Extract the [X, Y] coordinate from the center of the cell holding the provided text.  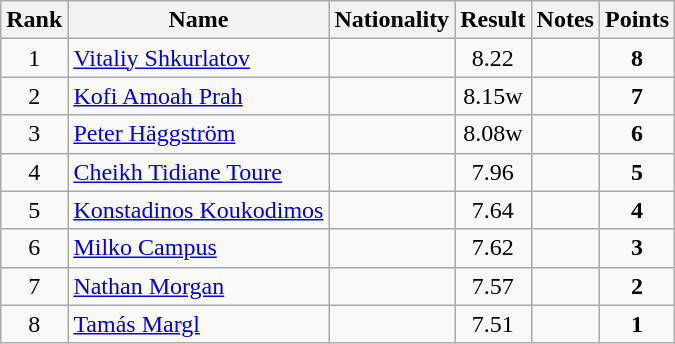
8.15w [493, 96]
8.22 [493, 58]
Vitaliy Shkurlatov [198, 58]
Points [636, 20]
Result [493, 20]
Cheikh Tidiane Toure [198, 172]
Peter Häggström [198, 134]
Tamás Margl [198, 324]
Milko Campus [198, 248]
7.62 [493, 248]
7.57 [493, 286]
Konstadinos Koukodimos [198, 210]
Name [198, 20]
8.08w [493, 134]
Notes [565, 20]
Nationality [392, 20]
7.96 [493, 172]
7.51 [493, 324]
Rank [34, 20]
Nathan Morgan [198, 286]
Kofi Amoah Prah [198, 96]
7.64 [493, 210]
